Determine the (X, Y) coordinate at the center of the cell enclosing the given text.  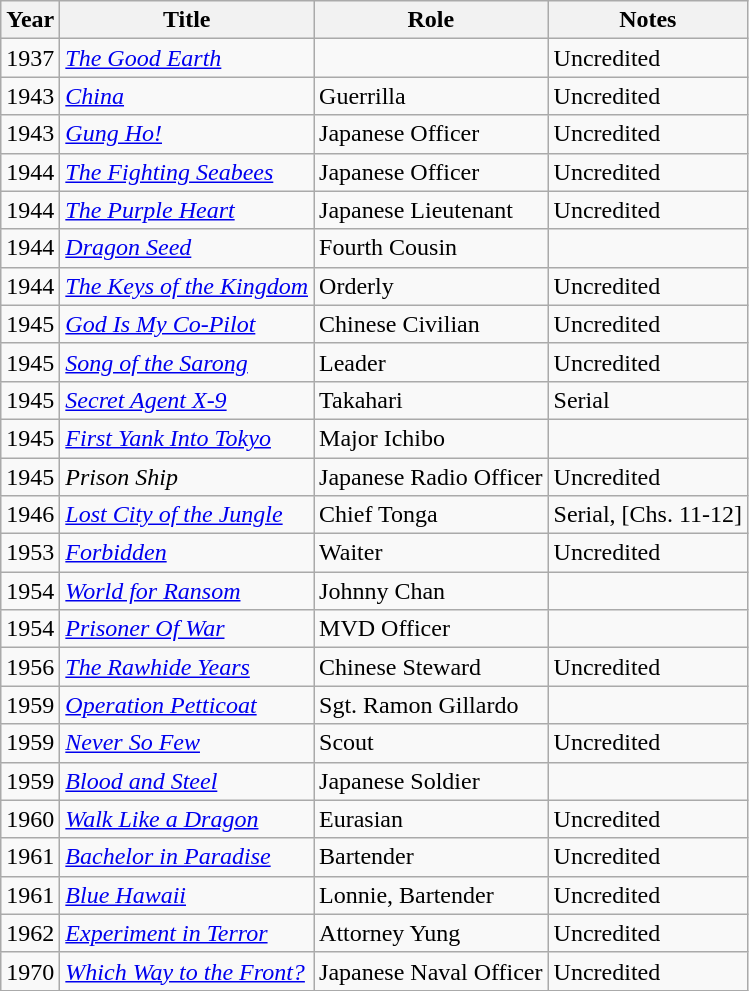
Song of the Sarong (187, 362)
Blue Hawaii (187, 895)
Lonnie, Bartender (432, 895)
Eurasian (432, 819)
Japanese Naval Officer (432, 971)
Which Way to the Front? (187, 971)
Title (187, 20)
Gung Ho! (187, 134)
Orderly (432, 286)
Leader (432, 362)
God Is My Co-Pilot (187, 324)
Serial (648, 400)
Forbidden (187, 553)
Waiter (432, 553)
The Keys of the Kingdom (187, 286)
1937 (30, 58)
Japanese Lieutenant (432, 210)
Notes (648, 20)
The Purple Heart (187, 210)
1946 (30, 515)
Lost City of the Jungle (187, 515)
1953 (30, 553)
1956 (30, 667)
MVD Officer (432, 629)
Johnny Chan (432, 591)
The Fighting Seabees (187, 172)
China (187, 96)
Secret Agent X-9 (187, 400)
Chief Tonga (432, 515)
Bartender (432, 857)
Scout (432, 743)
Dragon Seed (187, 248)
World for Ransom (187, 591)
Japanese Radio Officer (432, 477)
Japanese Soldier (432, 781)
Walk Like a Dragon (187, 819)
Experiment in Terror (187, 933)
1970 (30, 971)
Never So Few (187, 743)
1960 (30, 819)
Prison Ship (187, 477)
Sgt. Ramon Gillardo (432, 705)
Takahari (432, 400)
Fourth Cousin (432, 248)
Prisoner Of War (187, 629)
Chinese Civilian (432, 324)
Guerrilla (432, 96)
Bachelor in Paradise (187, 857)
Operation Petticoat (187, 705)
Blood and Steel (187, 781)
Chinese Steward (432, 667)
Major Ichibo (432, 438)
The Good Earth (187, 58)
1962 (30, 933)
Serial, [Chs. 11-12] (648, 515)
First Yank Into Tokyo (187, 438)
The Rawhide Years (187, 667)
Role (432, 20)
Attorney Yung (432, 933)
Year (30, 20)
